Locate the cell with the specified text and output its [x, y] center coordinate. 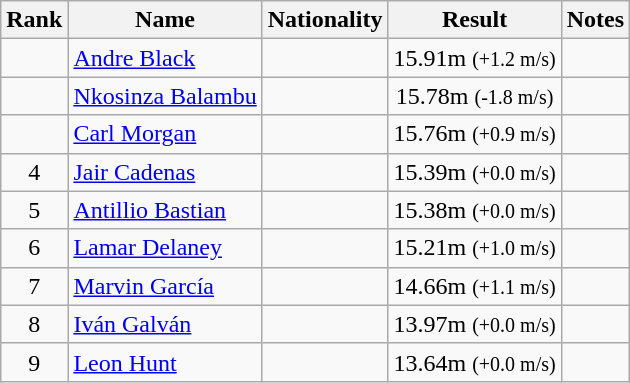
15.21m (+1.0 m/s) [474, 248]
Carl Morgan [165, 134]
15.38m (+0.0 m/s) [474, 210]
Andre Black [165, 58]
Rank [34, 20]
Nkosinza Balambu [165, 96]
Jair Cadenas [165, 172]
13.64m (+0.0 m/s) [474, 362]
Leon Hunt [165, 362]
Antillio Bastian [165, 210]
4 [34, 172]
Name [165, 20]
6 [34, 248]
Result [474, 20]
Notes [595, 20]
15.78m (-1.8 m/s) [474, 96]
Marvin García [165, 286]
Nationality [325, 20]
Iván Galván [165, 324]
8 [34, 324]
15.76m (+0.9 m/s) [474, 134]
14.66m (+1.1 m/s) [474, 286]
15.91m (+1.2 m/s) [474, 58]
7 [34, 286]
9 [34, 362]
Lamar Delaney [165, 248]
15.39m (+0.0 m/s) [474, 172]
5 [34, 210]
13.97m (+0.0 m/s) [474, 324]
